Provide the [x, y] coordinate of the cell's center where the given text is located.  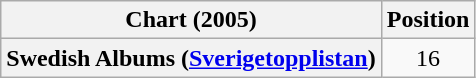
Chart (2005) [191, 20]
Swedish Albums (Sverigetopplistan) [191, 58]
Position [428, 20]
16 [428, 58]
